From the cell containing the given text, extract its center point as (x, y) coordinate. 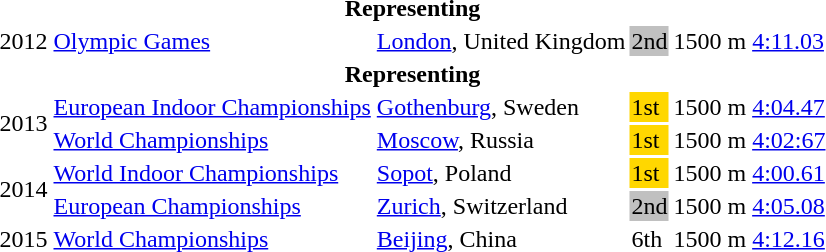
Olympic Games (212, 41)
London, United Kingdom (501, 41)
Gothenburg, Sweden (501, 107)
Moscow, Russia (501, 140)
Zurich, Switzerland (501, 206)
European Championships (212, 206)
World Indoor Championships (212, 173)
Sopot, Poland (501, 173)
European Indoor Championships (212, 107)
World Championships (212, 140)
